Return the (X, Y) coordinate for the center point of the cell that contains the specified text.  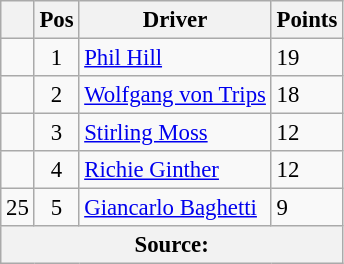
Points (306, 20)
Wolfgang von Trips (175, 95)
Giancarlo Baghetti (175, 208)
Pos (56, 20)
Stirling Moss (175, 133)
9 (306, 208)
Source: (172, 245)
19 (306, 58)
3 (56, 133)
25 (18, 208)
Richie Ginther (175, 170)
5 (56, 208)
Driver (175, 20)
2 (56, 95)
18 (306, 95)
4 (56, 170)
1 (56, 58)
Phil Hill (175, 58)
